Pinpoint the cell where the given text exists, returning its (x, y) midpoint coordinate. 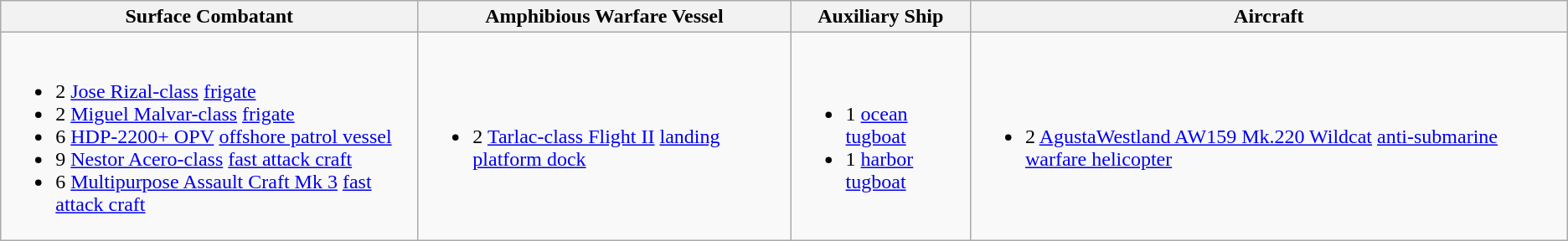
Surface Combatant (209, 17)
1 ocean tugboat1 harbor tugboat (880, 136)
Aircraft (1268, 17)
Auxiliary Ship (880, 17)
2 AgustaWestland AW159 Mk.220 Wildcat anti-submarine warfare helicopter (1268, 136)
Amphibious Warfare Vessel (605, 17)
2 Tarlac-class Flight II landing platform dock (605, 136)
